Pinpoint the cell where the given text exists, returning its (X, Y) midpoint coordinate. 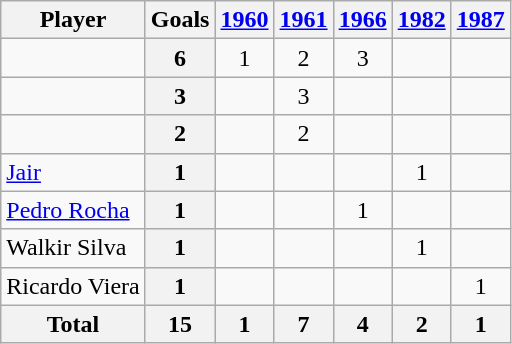
Total (73, 324)
Ricardo Viera (73, 286)
Goals (180, 20)
1987 (480, 20)
4 (362, 324)
7 (304, 324)
Jair (73, 172)
15 (180, 324)
1960 (244, 20)
1982 (422, 20)
Walkir Silva (73, 248)
1961 (304, 20)
Player (73, 20)
1966 (362, 20)
6 (180, 58)
Pedro Rocha (73, 210)
